Provide the [x, y] coordinate of the cell's center where the given text is located.  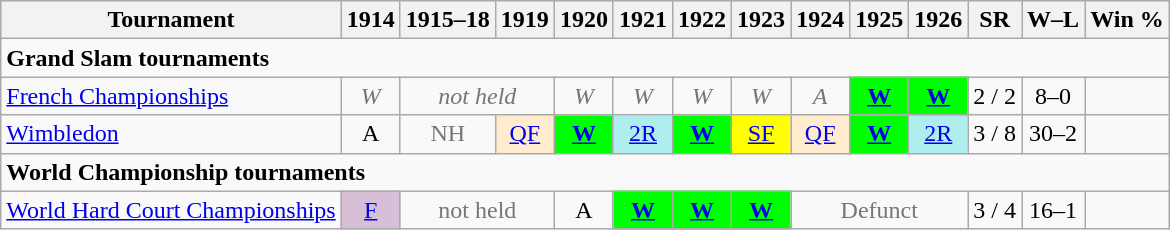
1914 [370, 20]
8–0 [1054, 96]
Tournament [171, 20]
Win % [1128, 20]
Wimbledon [171, 134]
1921 [642, 20]
1920 [584, 20]
1925 [880, 20]
World Championship tournaments [586, 172]
SF [762, 134]
Defunct [880, 210]
1922 [702, 20]
2 / 2 [995, 96]
1923 [762, 20]
W–L [1054, 20]
16–1 [1054, 210]
Grand Slam tournaments [586, 58]
NH [448, 134]
1926 [938, 20]
SR [995, 20]
3 / 4 [995, 210]
French Championships [171, 96]
F [370, 210]
World Hard Court Championships [171, 210]
1924 [820, 20]
3 / 8 [995, 134]
1915–18 [448, 20]
1919 [524, 20]
30–2 [1054, 134]
